Scan for the cell matching the given text and deliver its [x, y] coordinate at center. 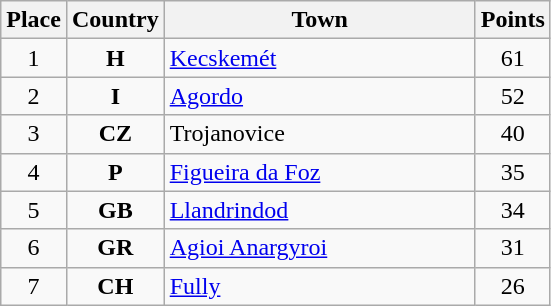
61 [512, 58]
Town [320, 20]
4 [34, 172]
52 [512, 96]
Country [115, 20]
I [115, 96]
Llandrindod [320, 210]
Fully [320, 286]
GB [115, 210]
6 [34, 248]
CZ [115, 134]
H [115, 58]
Place [34, 20]
35 [512, 172]
Kecskemét [320, 58]
CH [115, 286]
3 [34, 134]
P [115, 172]
40 [512, 134]
31 [512, 248]
7 [34, 286]
Agioi Anargyroi [320, 248]
Figueira da Foz [320, 172]
5 [34, 210]
Trojanovice [320, 134]
Agordo [320, 96]
2 [34, 96]
GR [115, 248]
Points [512, 20]
1 [34, 58]
34 [512, 210]
26 [512, 286]
